Provide the [X, Y] coordinate of the cell's center where the given text is located.  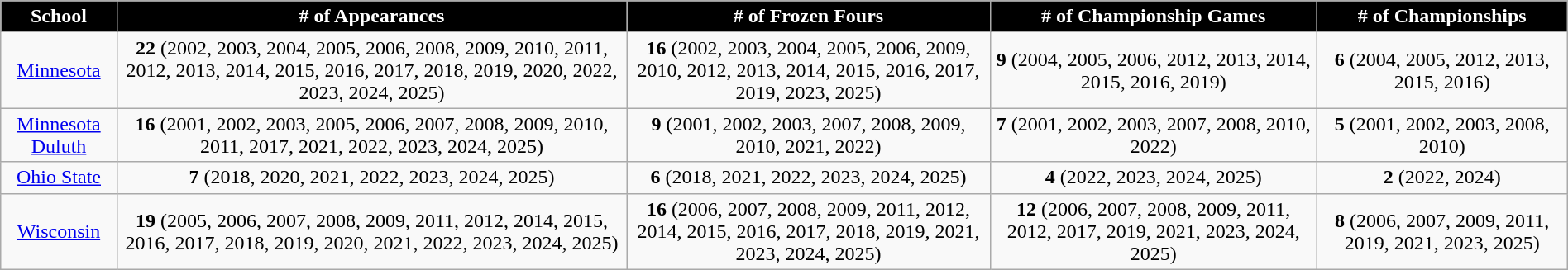
# of Championship Games [1153, 17]
7 (2018, 2020, 2021, 2022, 2023, 2024, 2025) [371, 178]
9 (2004, 2005, 2006, 2012, 2013, 2014, 2015, 2016, 2019) [1153, 70]
# of Championships [1442, 17]
4 (2022, 2023, 2024, 2025) [1153, 178]
2 (2022, 2024) [1442, 178]
Minnesota [60, 70]
16 (2001, 2002, 2003, 2005, 2006, 2007, 2008, 2009, 2010, 2011, 2017, 2021, 2022, 2023, 2024, 2025) [371, 135]
# of Frozen Fours [809, 17]
Ohio State [60, 178]
6 (2018, 2021, 2022, 2023, 2024, 2025) [809, 178]
8 (2006, 2007, 2009, 2011, 2019, 2021, 2023, 2025) [1442, 231]
22 (2002, 2003, 2004, 2005, 2006, 2008, 2009, 2010, 2011, 2012, 2013, 2014, 2015, 2016, 2017, 2018, 2019, 2020, 2022, 2023, 2024, 2025) [371, 70]
16 (2002, 2003, 2004, 2005, 2006, 2009, 2010, 2012, 2013, 2014, 2015, 2016, 2017, 2019, 2023, 2025) [809, 70]
# of Appearances [371, 17]
Wisconsin [60, 231]
12 (2006, 2007, 2008, 2009, 2011, 2012, 2017, 2019, 2021, 2023, 2024, 2025) [1153, 231]
7 (2001, 2002, 2003, 2007, 2008, 2010, 2022) [1153, 135]
19 (2005, 2006, 2007, 2008, 2009, 2011, 2012, 2014, 2015, 2016, 2017, 2018, 2019, 2020, 2021, 2022, 2023, 2024, 2025) [371, 231]
6 (2004, 2005, 2012, 2013, 2015, 2016) [1442, 70]
16 (2006, 2007, 2008, 2009, 2011, 2012, 2014, 2015, 2016, 2017, 2018, 2019, 2021, 2023, 2024, 2025) [809, 231]
School [60, 17]
5 (2001, 2002, 2003, 2008, 2010) [1442, 135]
Minnesota Duluth [60, 135]
9 (2001, 2002, 2003, 2007, 2008, 2009, 2010, 2021, 2022) [809, 135]
